Determine the (X, Y) coordinate at the center of the cell enclosing the given text.  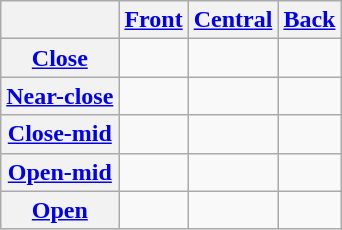
Back (310, 20)
Front (154, 20)
Open (60, 210)
Central (233, 20)
Close (60, 58)
Near-close (60, 96)
Open-mid (60, 172)
Close-mid (60, 134)
